Scan for the cell matching the given text and deliver its (X, Y) coordinate at center. 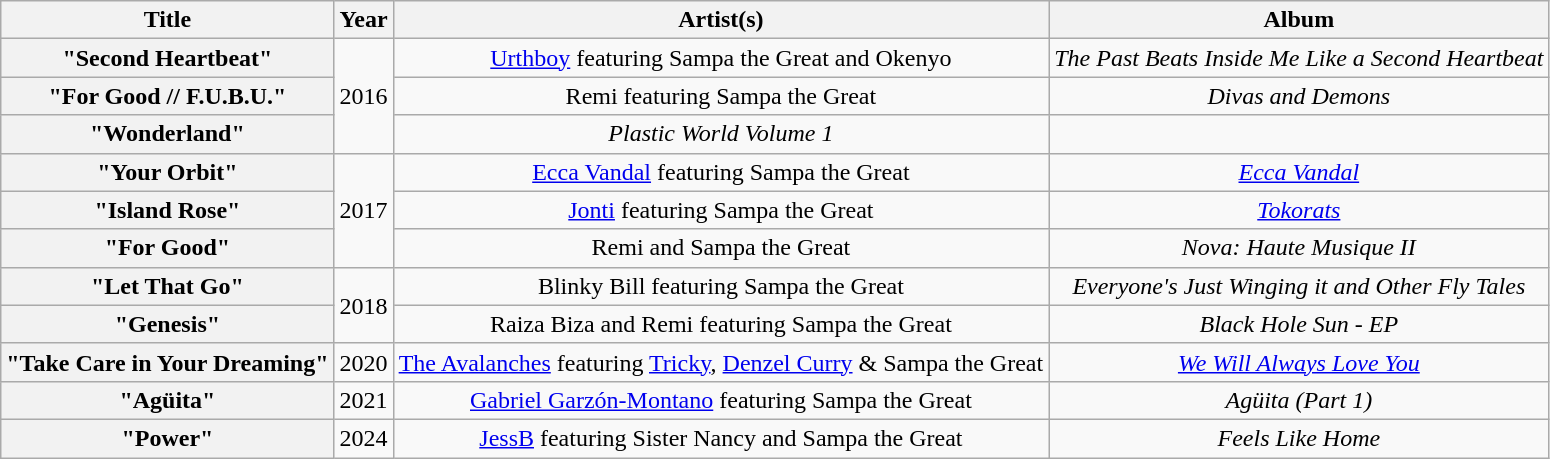
"Wonderland" (168, 134)
Title (168, 20)
Black Hole Sun - EP (1299, 324)
Album (1299, 20)
We Will Always Love You (1299, 362)
Ecca Vandal (1299, 172)
Everyone's Just Winging it and Other Fly Tales (1299, 286)
Jonti featuring Sampa the Great (721, 210)
2018 (364, 305)
"For Good // F.U.B.U." (168, 96)
Raiza Biza and Remi featuring Sampa the Great (721, 324)
2020 (364, 362)
Ecca Vandal featuring Sampa the Great (721, 172)
Remi and Sampa the Great (721, 248)
Divas and Demons (1299, 96)
"For Good" (168, 248)
Remi featuring Sampa the Great (721, 96)
"Genesis" (168, 324)
Artist(s) (721, 20)
"Take Care in Your Dreaming" (168, 362)
2024 (364, 438)
JessB featuring Sister Nancy and Sampa the Great (721, 438)
Urthboy featuring Sampa the Great and Okenyo (721, 58)
2016 (364, 96)
The Past Beats Inside Me Like a Second Heartbeat (1299, 58)
"Agüita" (168, 400)
Blinky Bill featuring Sampa the Great (721, 286)
"Your Orbit" (168, 172)
Tokorats (1299, 210)
Agüita (Part 1) (1299, 400)
Gabriel Garzón-Montano featuring Sampa the Great (721, 400)
2017 (364, 210)
Year (364, 20)
Feels Like Home (1299, 438)
Plastic World Volume 1 (721, 134)
"Power" (168, 438)
"Let That Go" (168, 286)
Nova: Haute Musique II (1299, 248)
"Island Rose" (168, 210)
"Second Heartbeat" (168, 58)
2021 (364, 400)
The Avalanches featuring Tricky, Denzel Curry & Sampa the Great (721, 362)
